Search for the cell housing the specified text and yield its (X, Y) center coordinate. 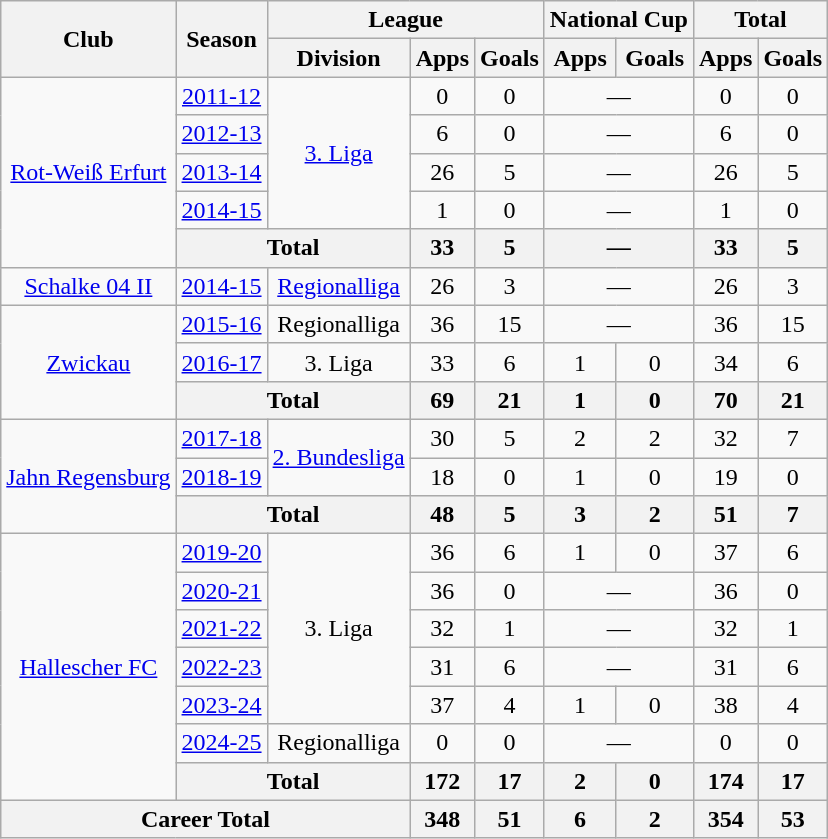
National Cup (618, 20)
53 (793, 819)
2012-13 (222, 134)
Schalke 04 II (88, 286)
2020-21 (222, 591)
38 (725, 705)
48 (442, 515)
Jahn Regensburg (88, 476)
2017-18 (222, 438)
2024-25 (222, 743)
348 (442, 819)
174 (725, 781)
League (406, 20)
19 (725, 477)
2022-23 (222, 667)
Rot-Weiß Erfurt (88, 172)
69 (442, 400)
Season (222, 39)
172 (442, 781)
2021-22 (222, 629)
Zwickau (88, 362)
2013-14 (222, 172)
30 (442, 438)
2018-19 (222, 477)
2011-12 (222, 96)
70 (725, 400)
354 (725, 819)
34 (725, 362)
2015-16 (222, 324)
2. Bundesliga (338, 457)
18 (442, 477)
Hallescher FC (88, 667)
2019-20 (222, 553)
Club (88, 39)
Division (338, 58)
2016-17 (222, 362)
Career Total (206, 819)
2023-24 (222, 705)
